Extract the (x, y) coordinate from the center of the cell holding the provided text.  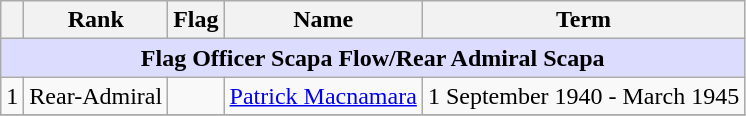
Flag Officer Scapa Flow/Rear Admiral Scapa (373, 58)
Patrick Macnamara (323, 96)
Rear-Admiral (96, 96)
Term (583, 20)
1 (12, 96)
Rank (96, 20)
Name (323, 20)
1 September 1940 - March 1945 (583, 96)
Flag (196, 20)
